Return (X, Y) of the center of cell containing provided text 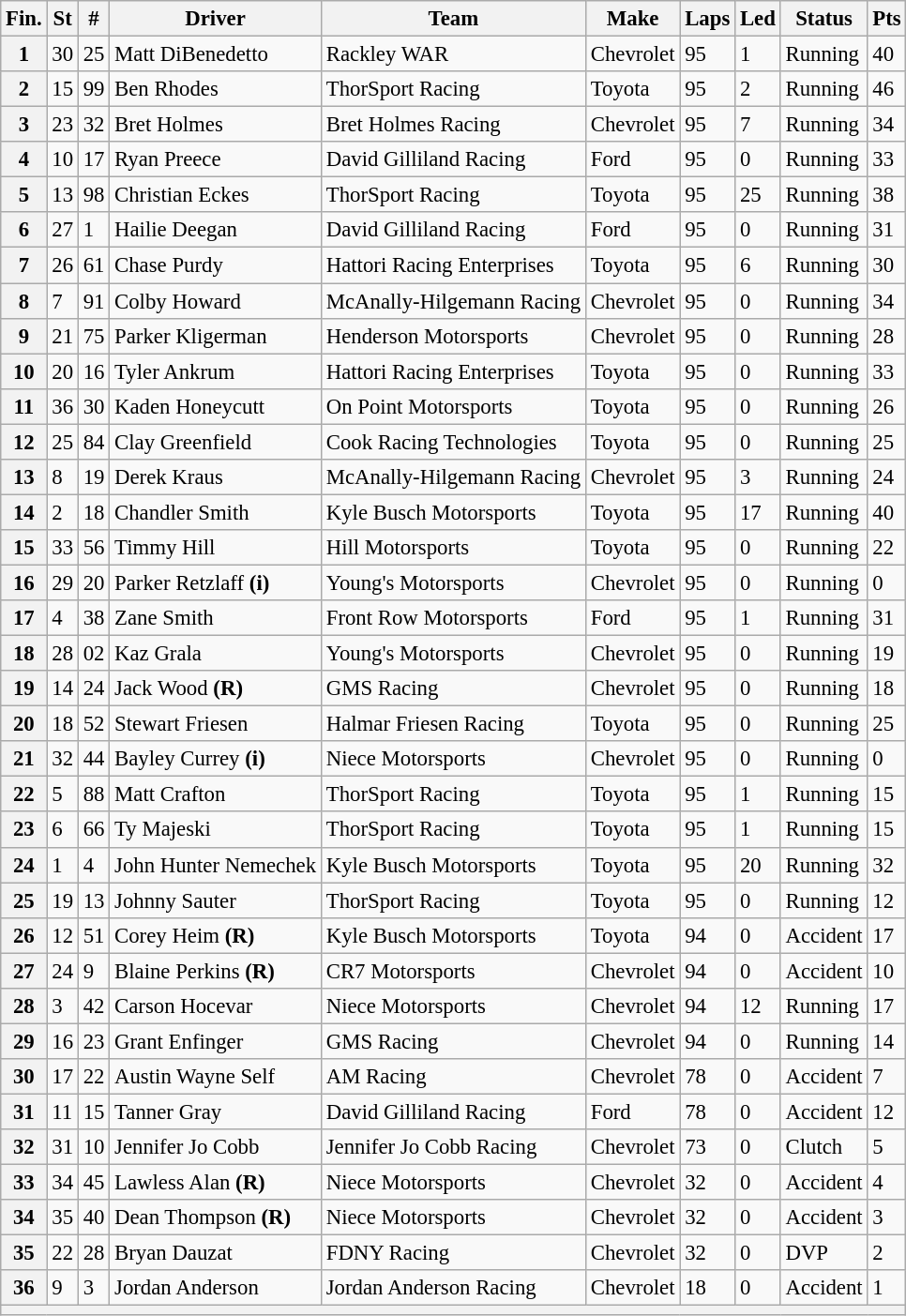
Team (453, 19)
Tyler Ankrum (216, 371)
51 (94, 935)
Jennifer Jo Cobb (216, 1147)
Lawless Alan (R) (216, 1183)
Bret Holmes Racing (453, 125)
Johnny Sauter (216, 900)
John Hunter Nemechek (216, 865)
46 (887, 89)
Ty Majeski (216, 830)
84 (94, 442)
Derek Kraus (216, 477)
Timmy Hill (216, 548)
98 (94, 195)
99 (94, 89)
Stewart Friesen (216, 724)
Carson Hocevar (216, 1006)
Chandler Smith (216, 512)
Zane Smith (216, 618)
St (62, 19)
75 (94, 336)
Blaine Perkins (R) (216, 971)
Driver (216, 19)
On Point Motorsports (453, 406)
91 (94, 301)
Ryan Preece (216, 159)
Parker Kligerman (216, 336)
Fin. (24, 19)
CR7 Motorsports (453, 971)
45 (94, 1183)
Austin Wayne Self (216, 1077)
Status (823, 19)
# (94, 19)
FDNY Racing (453, 1253)
Colby Howard (216, 301)
88 (94, 794)
Halmar Friesen Racing (453, 724)
Laps (707, 19)
Bryan Dauzat (216, 1253)
42 (94, 1006)
Grant Enfinger (216, 1041)
66 (94, 830)
Henderson Motorsports (453, 336)
Cook Racing Technologies (453, 442)
73 (707, 1147)
DVP (823, 1253)
Hailie Deegan (216, 230)
Hill Motorsports (453, 548)
Kaden Honeycutt (216, 406)
Jack Wood (R) (216, 688)
44 (94, 759)
Kaz Grala (216, 654)
Make (632, 19)
Tanner Gray (216, 1112)
Bayley Currey (i) (216, 759)
Jennifer Jo Cobb Racing (453, 1147)
Clutch (823, 1147)
Corey Heim (R) (216, 935)
02 (94, 654)
Pts (887, 19)
Bret Holmes (216, 125)
AM Racing (453, 1077)
Led (758, 19)
Chase Purdy (216, 265)
Parker Retzlaff (i) (216, 582)
61 (94, 265)
52 (94, 724)
Dean Thompson (R) (216, 1218)
Matt Crafton (216, 794)
Jordan Anderson Racing (453, 1288)
Rackley WAR (453, 54)
Front Row Motorsports (453, 618)
Ben Rhodes (216, 89)
Clay Greenfield (216, 442)
Christian Eckes (216, 195)
56 (94, 548)
Matt DiBenedetto (216, 54)
Jordan Anderson (216, 1288)
